Scan for the cell matching the given text and deliver its (X, Y) coordinate at center. 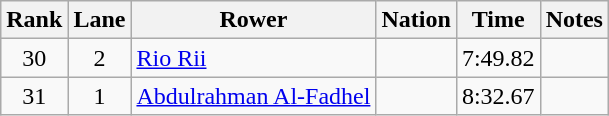
Rower (254, 20)
Rank (34, 20)
Lane (100, 20)
Time (498, 20)
Abdulrahman Al-Fadhel (254, 96)
2 (100, 58)
Nation (416, 20)
1 (100, 96)
Notes (574, 20)
30 (34, 58)
31 (34, 96)
Rio Rii (254, 58)
7:49.82 (498, 58)
8:32.67 (498, 96)
